Return (x, y) of the center of cell containing provided text 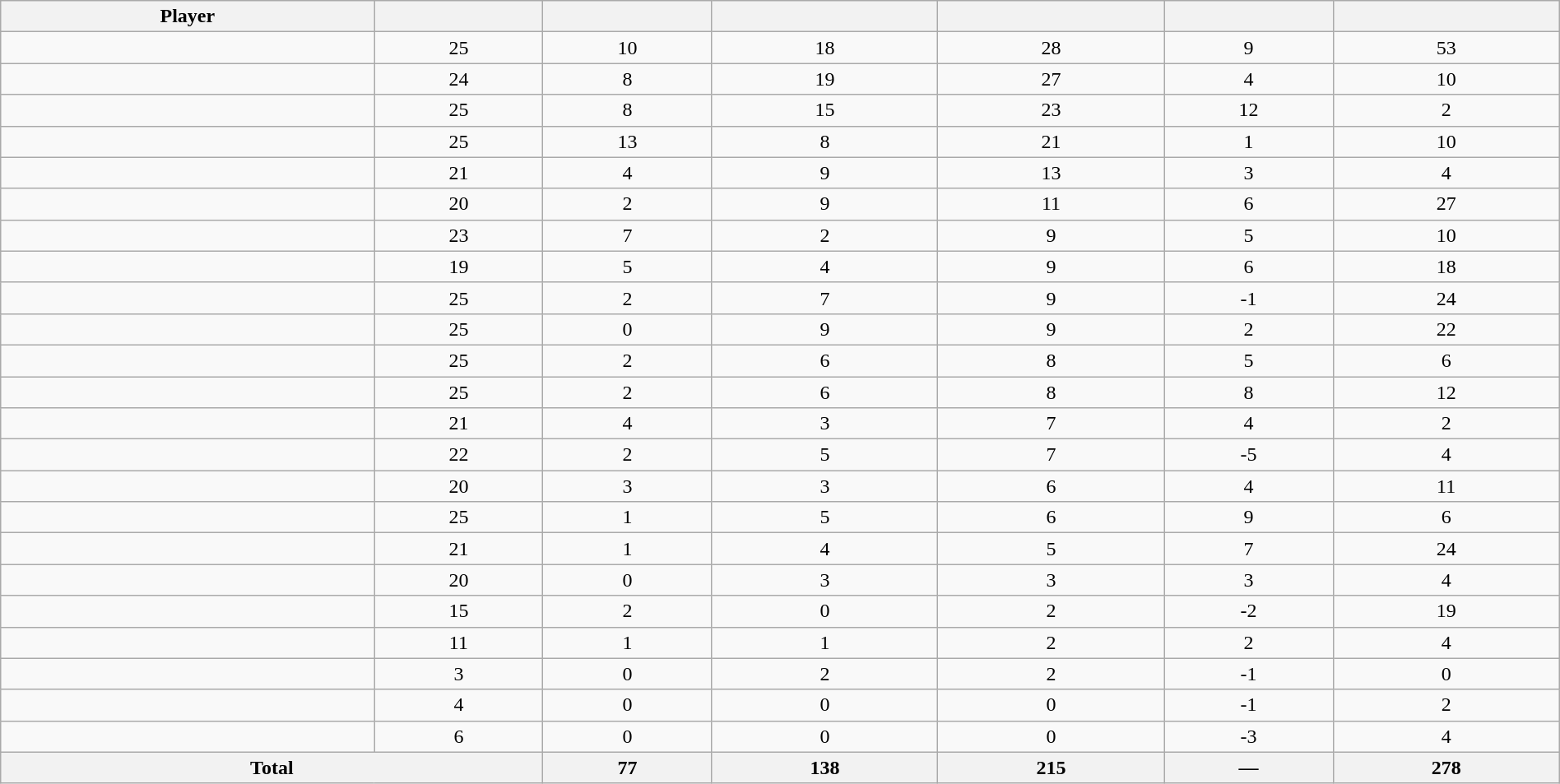
28 (1052, 48)
-5 (1249, 455)
278 (1446, 768)
77 (627, 768)
Player (188, 16)
53 (1446, 48)
Total (272, 768)
215 (1052, 768)
-3 (1249, 736)
138 (824, 768)
— (1249, 768)
-2 (1249, 611)
